Provide the (x, y) coordinate of the cell's center where the given text is located.  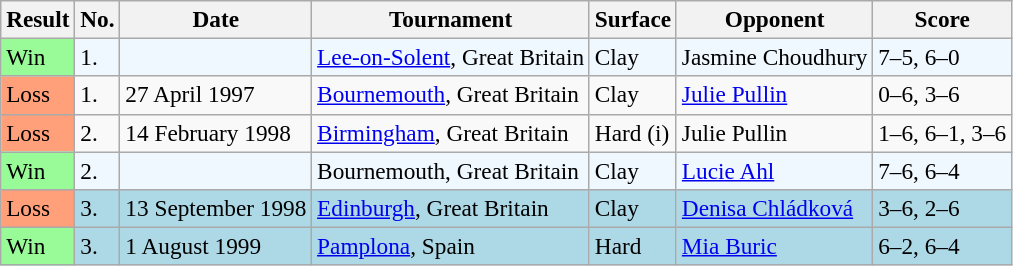
Denisa Chládková (774, 208)
Edinburgh, Great Britain (451, 208)
Lee-on-Solent, Great Britain (451, 57)
0–6, 3–6 (942, 95)
Lucie Ahl (774, 170)
Hard (632, 246)
27 April 1997 (216, 95)
Date (216, 19)
Tournament (451, 19)
Birmingham, Great Britain (451, 133)
6–2, 6–4 (942, 246)
No. (98, 19)
1 August 1999 (216, 246)
Mia Buric (774, 246)
14 February 1998 (216, 133)
Jasmine Choudhury (774, 57)
3–6, 2–6 (942, 208)
Hard (i) (632, 133)
7–5, 6–0 (942, 57)
Pamplona, Spain (451, 246)
1–6, 6–1, 3–6 (942, 133)
Score (942, 19)
13 September 1998 (216, 208)
Result (38, 19)
Opponent (774, 19)
7–6, 6–4 (942, 170)
Surface (632, 19)
